From the cell containing the given text, extract its center point as [X, Y] coordinate. 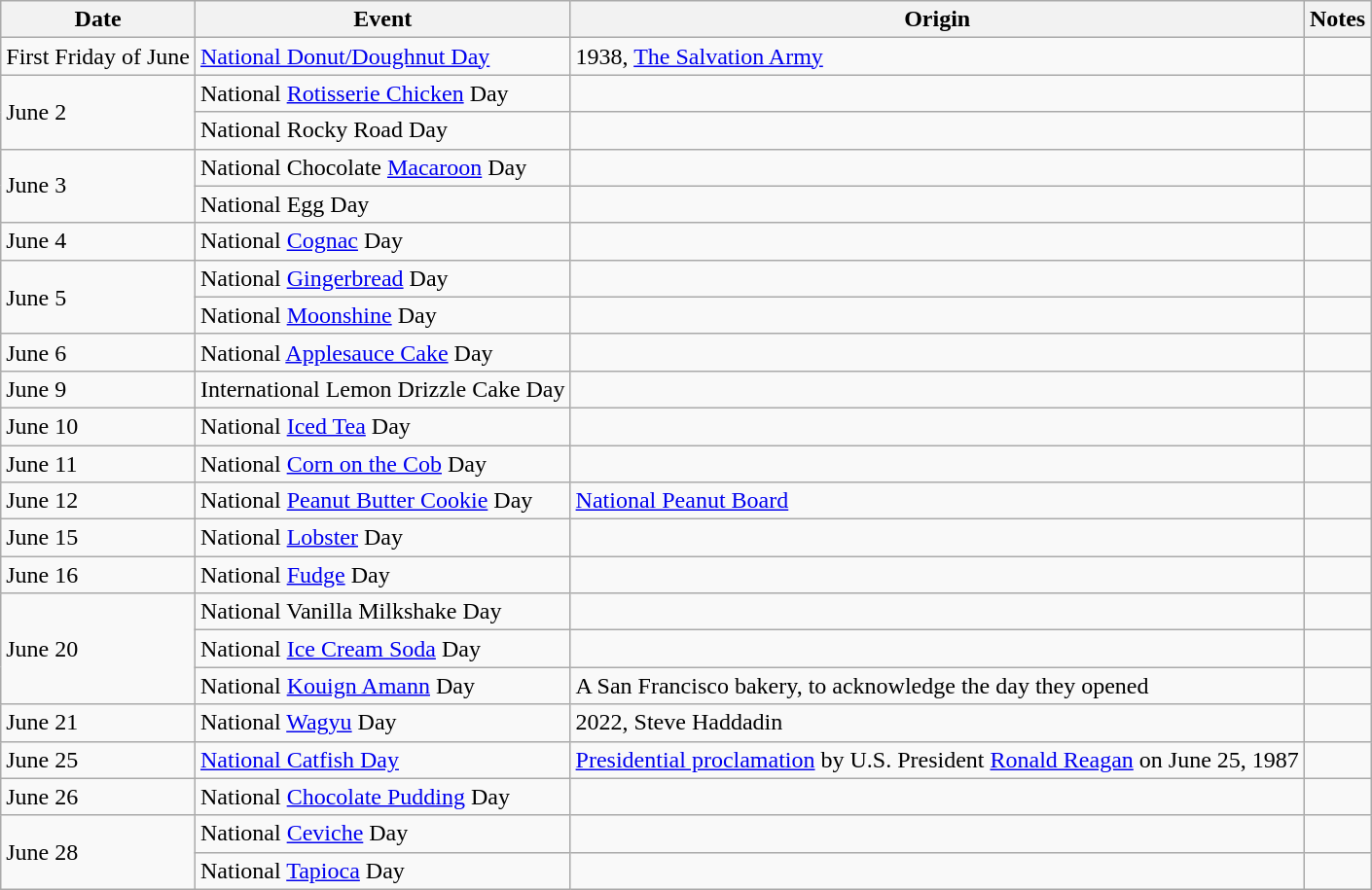
National Ceviche Day [382, 834]
1938, The Salvation Army [937, 56]
National Chocolate Macaroon Day [382, 167]
National Fudge Day [382, 575]
Origin [937, 19]
National Donut/Doughnut Day [382, 56]
National Egg Day [382, 204]
National Peanut Board [937, 501]
June 3 [98, 186]
International Lemon Drizzle Cake Day [382, 389]
National Corn on the Cob Day [382, 464]
National Applesauce Cake Day [382, 352]
June 10 [98, 426]
2022, Steve Haddadin [937, 723]
National Catfish Day [382, 760]
National Iced Tea Day [382, 426]
June 11 [98, 464]
June 20 [98, 649]
National Peanut Butter Cookie Day [382, 501]
Date [98, 19]
National Cognac Day [382, 241]
National Kouign Amann Day [382, 686]
June 16 [98, 575]
June 9 [98, 389]
National Gingerbread Day [382, 278]
June 15 [98, 538]
National Rotisserie Chicken Day [382, 93]
National Moonshine Day [382, 315]
First Friday of June [98, 56]
June 6 [98, 352]
National Vanilla Milkshake Day [382, 612]
National Lobster Day [382, 538]
June 25 [98, 760]
National Tapioca Day [382, 871]
Event [382, 19]
June 12 [98, 501]
June 28 [98, 852]
June 21 [98, 723]
National Ice Cream Soda Day [382, 649]
June 2 [98, 112]
June 5 [98, 297]
National Chocolate Pudding Day [382, 797]
June 26 [98, 797]
A San Francisco bakery, to acknowledge the day they opened [937, 686]
National Rocky Road Day [382, 130]
National Wagyu Day [382, 723]
June 4 [98, 241]
Notes [1337, 19]
Presidential proclamation by U.S. President Ronald Reagan on June 25, 1987 [937, 760]
